Provide the [x, y] coordinate of the cell's center where the given text is located.  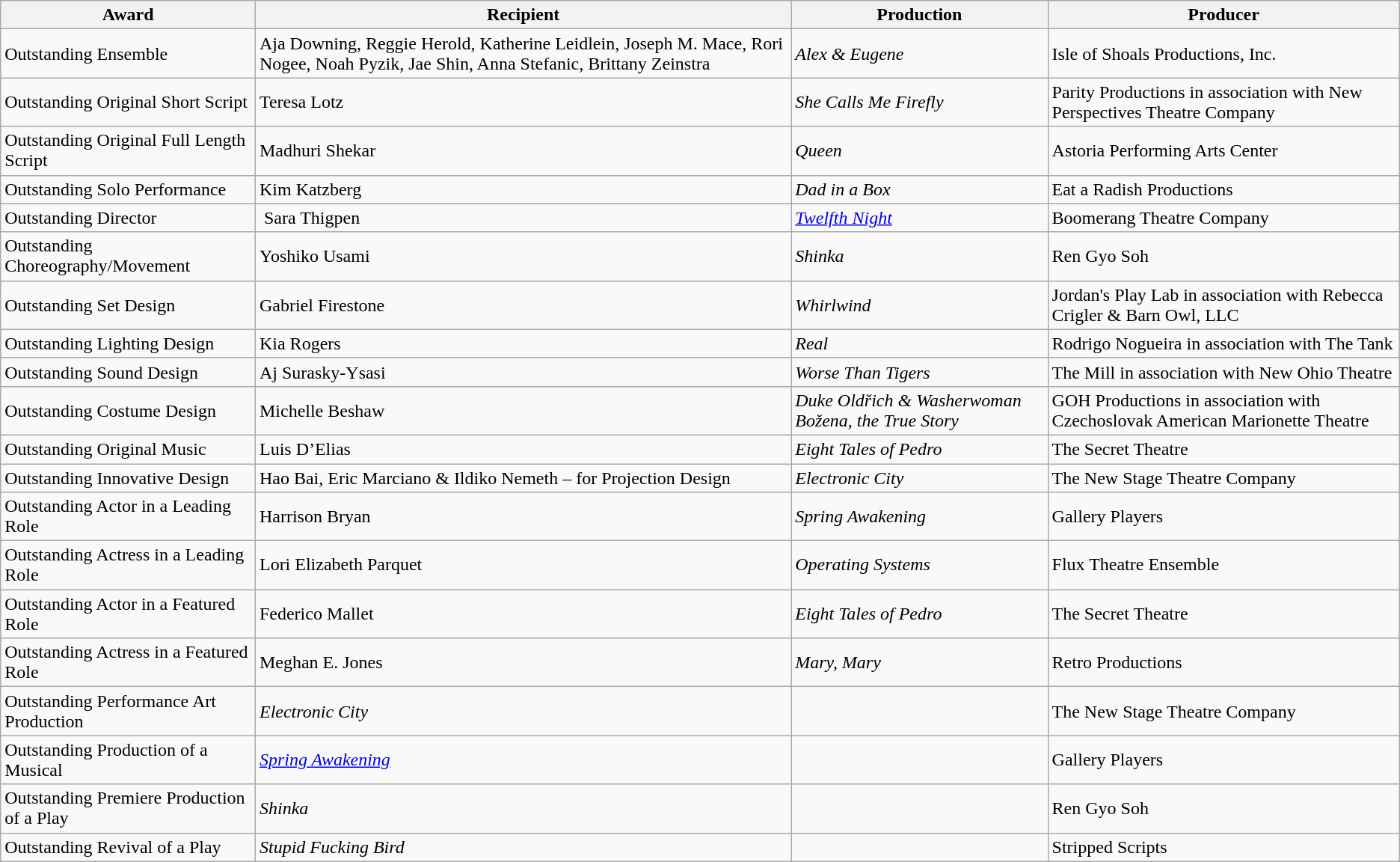
Producer [1224, 15]
Dad in a Box [920, 189]
Hao Bai, Eric Marciano & Ildiko Nemeth – for Projection Design [523, 478]
GOH Productions in association with Czechoslovak American Marionette Theatre [1224, 410]
Yoshiko Usami [523, 256]
Retro Productions [1224, 663]
She Calls Me Firefly [920, 102]
Meghan E. Jones [523, 663]
Outstanding Original Short Script [129, 102]
Teresa Lotz [523, 102]
Outstanding Production of a Musical [129, 760]
Outstanding Choreography/Movement [129, 256]
Michelle Beshaw [523, 410]
Eat a Radish Productions [1224, 189]
Isle of Shoals Productions, Inc. [1224, 54]
Outstanding Revival of a Play [129, 847]
Outstanding Premiere Production of a Play [129, 808]
Outstanding Costume Design [129, 410]
Parity Productions in association with New Perspectives Theatre Company [1224, 102]
Award [129, 15]
Outstanding Performance Art Production [129, 711]
Mary, Mary [920, 663]
The Mill in association with New Ohio Theatre [1224, 372]
Rodrigo Nogueira in association with The Tank [1224, 343]
Twelfth Night [920, 218]
Duke Oldřich & Washerwoman Božena, the True Story [920, 410]
Aj Surasky-Ysasi [523, 372]
Outstanding Actor in a Leading Role [129, 516]
Boomerang Theatre Company [1224, 218]
Stripped Scripts [1224, 847]
Astoria Performing Arts Center [1224, 151]
Federico Mallet [523, 614]
Production [920, 15]
Worse Than Tigers [920, 372]
Outstanding Actor in a Featured Role [129, 614]
Real [920, 343]
Sara Thigpen [523, 218]
Gabriel Firestone [523, 305]
Outstanding Actress in a Featured Role [129, 663]
Outstanding Original Full Length Script [129, 151]
Lori Elizabeth Parquet [523, 566]
Harrison Bryan [523, 516]
Outstanding Director [129, 218]
Queen [920, 151]
Luis D’Elias [523, 449]
Jordan's Play Lab in association with Rebecca Crigler & Barn Owl, LLC [1224, 305]
Recipient [523, 15]
Kia Rogers [523, 343]
Flux Theatre Ensemble [1224, 566]
Outstanding Innovative Design [129, 478]
Outstanding Ensemble [129, 54]
Outstanding Original Music [129, 449]
Whirlwind [920, 305]
Aja Downing, Reggie Herold, Katherine Leidlein, Joseph M. Mace, Rori Nogee, Noah Pyzik, Jae Shin, Anna Stefanic, Brittany Zeinstra [523, 54]
Operating Systems [920, 566]
Madhuri Shekar [523, 151]
Outstanding Actress in a Leading Role [129, 566]
Kim Katzberg [523, 189]
Outstanding Set Design [129, 305]
Outstanding Solo Performance [129, 189]
Outstanding Sound Design [129, 372]
Alex & Eugene [920, 54]
Outstanding Lighting Design [129, 343]
Stupid Fucking Bird [523, 847]
